Scan for the cell matching the given text and deliver its [X, Y] coordinate at center. 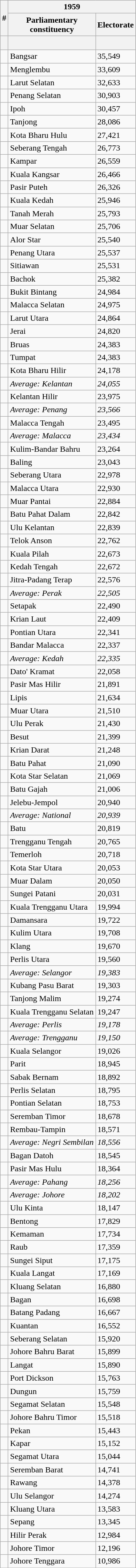
Average: Kedah [52, 658]
Kluang Selatan [52, 1286]
19,560 [116, 959]
19,150 [116, 1038]
Bagan Datoh [52, 1155]
Kuala Langat [52, 1273]
35,549 [116, 56]
33,609 [116, 69]
19,708 [116, 933]
22,842 [116, 514]
Malacca Selatan [52, 305]
Batu [52, 829]
Pasir Mas Hulu [52, 1169]
20,053 [116, 868]
Tanjong [52, 122]
15,899 [116, 1352]
23,434 [116, 436]
Tumpat [52, 357]
Ulu Perak [52, 724]
Jelebu-Jempol [52, 802]
Batu Pahat [52, 763]
21,510 [116, 711]
22,884 [116, 501]
Krian Darat [52, 750]
25,793 [116, 213]
22,409 [116, 619]
24,984 [116, 292]
Raub [52, 1247]
Segamat Utara [52, 1457]
16,667 [116, 1313]
Bukit Bintang [52, 292]
Kubang Pasu Barat [52, 985]
18,256 [116, 1182]
Kota Star Utara [52, 868]
Kota Star Selatan [52, 776]
27,421 [116, 135]
21,430 [116, 724]
Kulim Utara [52, 933]
20,718 [116, 855]
Kelantan Hilir [52, 397]
Sungei Patani [52, 894]
Pontian Utara [52, 632]
22,337 [116, 645]
14,274 [116, 1496]
18,364 [116, 1169]
18,945 [116, 1064]
21,090 [116, 763]
16,880 [116, 1286]
Kulim-Bandar Bahru [52, 449]
Average: Perlis [52, 1025]
26,326 [116, 187]
Dungun [52, 1391]
Kuala Kangsar [52, 174]
28,086 [116, 122]
Ulu Selangor [52, 1496]
15,548 [116, 1404]
19,026 [116, 1051]
Kuala Trengganu Selatan [52, 1012]
19,247 [116, 1012]
Parit [52, 1064]
Bagan [52, 1300]
Pekan [52, 1430]
Kedah Tengah [52, 567]
Bangsar [52, 56]
Average: Pahang [52, 1182]
Johore Timor [52, 1548]
Kuantan [52, 1326]
Kota Bharu Hilir [52, 370]
Krian Laut [52, 619]
20,819 [116, 829]
Tanjong Malim [52, 998]
18,753 [116, 1103]
Bachok [52, 279]
Parliamentaryconstituency [52, 25]
Baling [52, 462]
15,763 [116, 1378]
Johore Tenggara [52, 1561]
Average: Selangor [52, 972]
17,175 [116, 1260]
Trengganu Tengah [52, 842]
Batang Padang [52, 1313]
Dato' Kramat [52, 671]
18,892 [116, 1077]
17,829 [116, 1221]
10,986 [116, 1561]
Jerai [52, 331]
Rawang [52, 1483]
Perlis Selatan [52, 1090]
13,583 [116, 1509]
Johore Bahru Barat [52, 1352]
24,178 [116, 370]
24,864 [116, 318]
Seremban Timor [52, 1116]
25,537 [116, 253]
18,147 [116, 1208]
# [4, 18]
Ulu Kinta [52, 1208]
18,556 [116, 1142]
14,741 [116, 1470]
Average: Trengganu [52, 1038]
24,055 [116, 383]
Muar Pantai [52, 501]
Malacca Utara [52, 488]
Ulu Kelantan [52, 527]
Sitiawan [52, 266]
22,505 [116, 593]
Setapak [52, 606]
19,383 [116, 972]
15,920 [116, 1339]
Seremban Barat [52, 1470]
Alor Star [52, 240]
Kuala Trengganu Utara [52, 907]
22,576 [116, 580]
Malacca Tengah [52, 423]
22,672 [116, 567]
18,678 [116, 1116]
Kuala Kedah [52, 200]
Seberang Tengah [52, 148]
24,820 [116, 331]
Rembau-Tampin [52, 1129]
12,196 [116, 1548]
Average: Malacca [52, 436]
15,890 [116, 1365]
Batu Gajah [52, 789]
Bentong [52, 1221]
26,559 [116, 161]
Kampar [52, 161]
22,341 [116, 632]
Bandar Malacca [52, 645]
Kota Bharu Hulu [52, 135]
Besut [52, 737]
Menglembu [52, 69]
17,169 [116, 1273]
30,903 [116, 96]
14,378 [116, 1483]
20,050 [116, 881]
25,540 [116, 240]
22,058 [116, 671]
26,466 [116, 174]
Penang Utara [52, 253]
17,359 [116, 1247]
Kuala Pilah [52, 553]
30,457 [116, 109]
Pontian Selatan [52, 1103]
19,722 [116, 920]
22,839 [116, 527]
Tanah Merah [52, 213]
Average: Penang [52, 410]
Larut Selatan [52, 83]
18,202 [116, 1195]
21,248 [116, 750]
Port Dickson [52, 1378]
22,673 [116, 553]
23,975 [116, 397]
Temerloh [52, 855]
15,443 [116, 1430]
32,633 [116, 83]
Sungei Siput [52, 1260]
Bruas [52, 344]
16,552 [116, 1326]
Batu Pahat Dalam [52, 514]
25,382 [116, 279]
Muar Utara [52, 711]
Average: Johore [52, 1195]
Perlis Utara [52, 959]
18,795 [116, 1090]
Langat [52, 1365]
18,571 [116, 1129]
Hilir Perak [52, 1535]
19,670 [116, 946]
Average: Kelantan [52, 383]
Johore Bahru Timor [52, 1417]
21,891 [116, 684]
20,765 [116, 842]
19,303 [116, 985]
15,044 [116, 1457]
16,698 [116, 1300]
Telok Anson [52, 540]
Average: Negri Sembilan [52, 1142]
Seberang Selatan [52, 1339]
Segamat Selatan [52, 1404]
Muar Selatan [52, 227]
17,734 [116, 1234]
Damansara [52, 920]
Larut Utara [52, 318]
21,069 [116, 776]
22,978 [116, 475]
21,634 [116, 698]
12,984 [116, 1535]
20,940 [116, 802]
Pasir Puteh [52, 187]
Penang Selatan [52, 96]
Pasir Mas Hilir [52, 684]
24,975 [116, 305]
Average: National [52, 815]
23,264 [116, 449]
Sepang [52, 1522]
20,939 [116, 815]
22,335 [116, 658]
23,043 [116, 462]
18,545 [116, 1155]
Jitra-Padang Terap [52, 580]
Kapar [52, 1444]
Seberang Utara [52, 475]
21,399 [116, 737]
Muar Dalam [52, 881]
22,930 [116, 488]
15,518 [116, 1417]
Lipis [52, 698]
21,006 [116, 789]
22,762 [116, 540]
19,994 [116, 907]
22,490 [116, 606]
Electorate [116, 25]
23,495 [116, 423]
Klang [52, 946]
25,531 [116, 266]
20,031 [116, 894]
15,152 [116, 1444]
15,759 [116, 1391]
23,566 [116, 410]
13,345 [116, 1522]
19,274 [116, 998]
Average: Perak [52, 593]
25,706 [116, 227]
Ipoh [52, 109]
1959 [72, 7]
26,773 [116, 148]
Kemaman [52, 1234]
19,178 [116, 1025]
Sabak Bernam [52, 1077]
Kluang Utara [52, 1509]
25,946 [116, 200]
Kuala Selangor [52, 1051]
